Detect which cell encompasses the target text, then output its [X, Y] center coordinate. 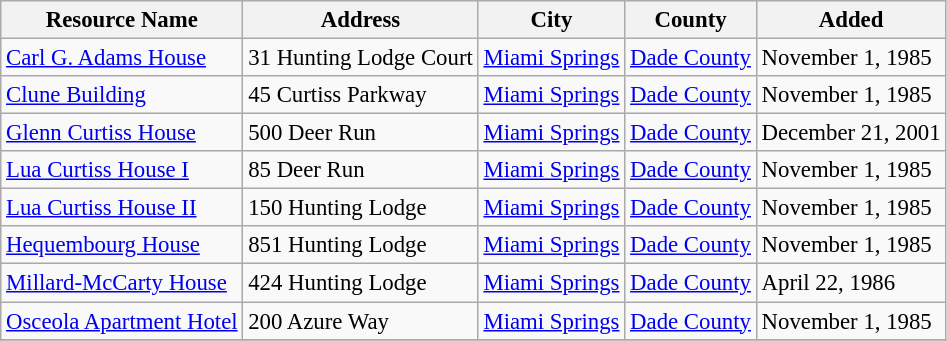
Added [851, 20]
31 Hunting Lodge Court [360, 58]
Millard-McCarty House [122, 283]
85 Deer Run [360, 170]
200 Azure Way [360, 321]
424 Hunting Lodge [360, 283]
Hequembourg House [122, 245]
City [552, 20]
Osceola Apartment Hotel [122, 321]
Lua Curtiss House II [122, 208]
Address [360, 20]
Carl G. Adams House [122, 58]
Resource Name [122, 20]
December 21, 2001 [851, 133]
45 Curtiss Parkway [360, 95]
150 Hunting Lodge [360, 208]
Lua Curtiss House I [122, 170]
Glenn Curtiss House [122, 133]
851 Hunting Lodge [360, 245]
April 22, 1986 [851, 283]
500 Deer Run [360, 133]
Clune Building [122, 95]
County [690, 20]
